Return the (x, y) coordinate for the center point of the cell that contains the specified text.  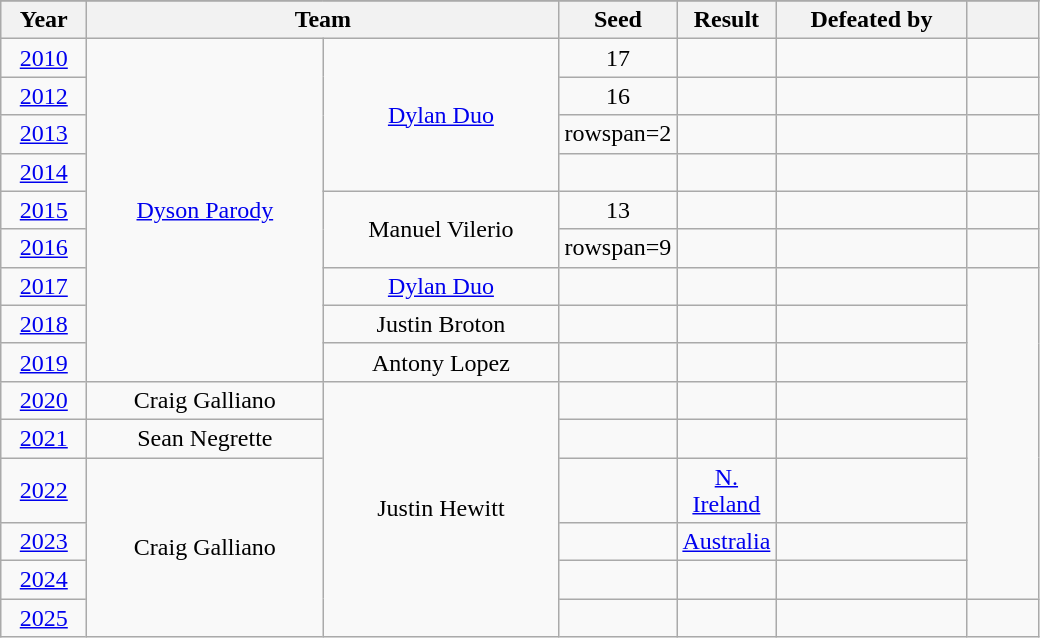
2015 (44, 210)
Justin Hewitt (441, 508)
Sean Negrette (205, 438)
2016 (44, 248)
2024 (44, 580)
2022 (44, 490)
Justin Broton (441, 324)
rowspan=9 (618, 248)
Antony Lopez (441, 362)
2023 (44, 542)
16 (618, 96)
Seed (618, 20)
13 (618, 210)
Defeated by (872, 20)
2019 (44, 362)
Year (44, 20)
2020 (44, 400)
2025 (44, 618)
rowspan=2 (618, 134)
2010 (44, 58)
Australia (726, 542)
N. Ireland (726, 490)
Dyson Parody (205, 210)
2014 (44, 172)
Result (726, 20)
2018 (44, 324)
Team (323, 20)
2012 (44, 96)
2021 (44, 438)
2017 (44, 286)
2013 (44, 134)
Manuel Vilerio (441, 229)
17 (618, 58)
